Extract the [X, Y] coordinate from the center of the cell holding the provided text.  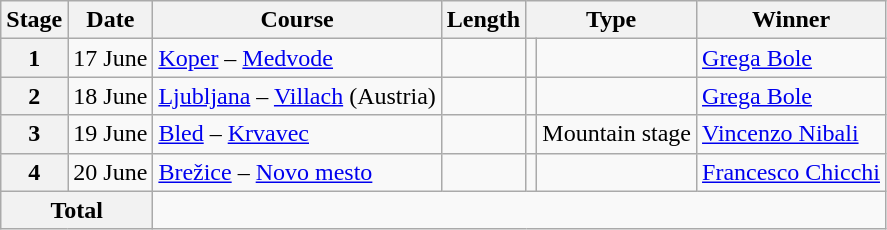
Course [297, 20]
18 June [110, 96]
Stage [34, 20]
Brežice – Novo mesto [297, 172]
2 [34, 96]
Koper – Medvode [297, 58]
Mountain stage [617, 134]
Bled – Krvavec [297, 134]
Total [77, 210]
Ljubljana – Villach (Austria) [297, 96]
Date [110, 20]
Winner [792, 20]
Length [483, 20]
Vincenzo Nibali [792, 134]
3 [34, 134]
1 [34, 58]
19 June [110, 134]
4 [34, 172]
Francesco Chicchi [792, 172]
17 June [110, 58]
20 June [110, 172]
Type [612, 20]
